Return [x, y] of the center of cell containing provided text 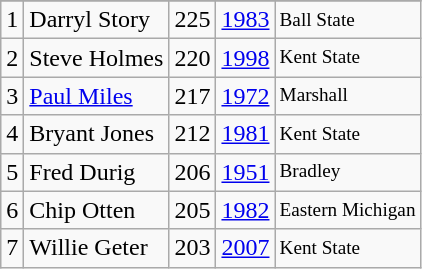
2 [12, 58]
Paul Miles [96, 96]
1951 [246, 172]
1 [12, 20]
212 [192, 134]
Fred Durig [96, 172]
Chip Otten [96, 210]
220 [192, 58]
7 [12, 248]
2007 [246, 248]
Eastern Michigan [348, 210]
1983 [246, 20]
1972 [246, 96]
1998 [246, 58]
205 [192, 210]
225 [192, 20]
Bradley [348, 172]
203 [192, 248]
4 [12, 134]
Darryl Story [96, 20]
5 [12, 172]
Marshall [348, 96]
1982 [246, 210]
6 [12, 210]
Bryant Jones [96, 134]
217 [192, 96]
206 [192, 172]
Willie Geter [96, 248]
Steve Holmes [96, 58]
3 [12, 96]
Ball State [348, 20]
1981 [246, 134]
